Output the (X, Y) coordinate of the center of the cell containing the given text.  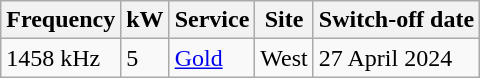
West (284, 58)
Switch-off date (396, 20)
27 April 2024 (396, 58)
5 (145, 58)
Service (212, 20)
Site (284, 20)
Gold (212, 58)
Frequency (61, 20)
1458 kHz (61, 58)
kW (145, 20)
